Identify which cell holds the provided text, then report its (X, Y) central coordinate. 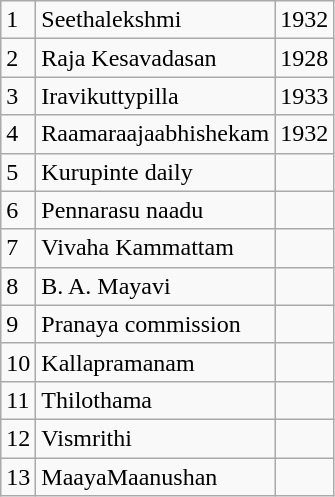
5 (18, 172)
Kurupinte daily (156, 172)
1 (18, 20)
B. A. Mayavi (156, 286)
3 (18, 96)
8 (18, 286)
2 (18, 58)
Pranaya commission (156, 324)
Raamaraajaabhishekam (156, 134)
Iravikuttypilla (156, 96)
9 (18, 324)
12 (18, 438)
Kallapramanam (156, 362)
Vismrithi (156, 438)
Thilothama (156, 400)
Vivaha Kammattam (156, 248)
1933 (304, 96)
7 (18, 248)
1928 (304, 58)
Seethalekshmi (156, 20)
Raja Kesavadasan (156, 58)
Pennarasu naadu (156, 210)
6 (18, 210)
13 (18, 477)
MaayaMaanushan (156, 477)
4 (18, 134)
10 (18, 362)
11 (18, 400)
